Capture the cell that displays the provided text and extract its (x, y) central coordinate. 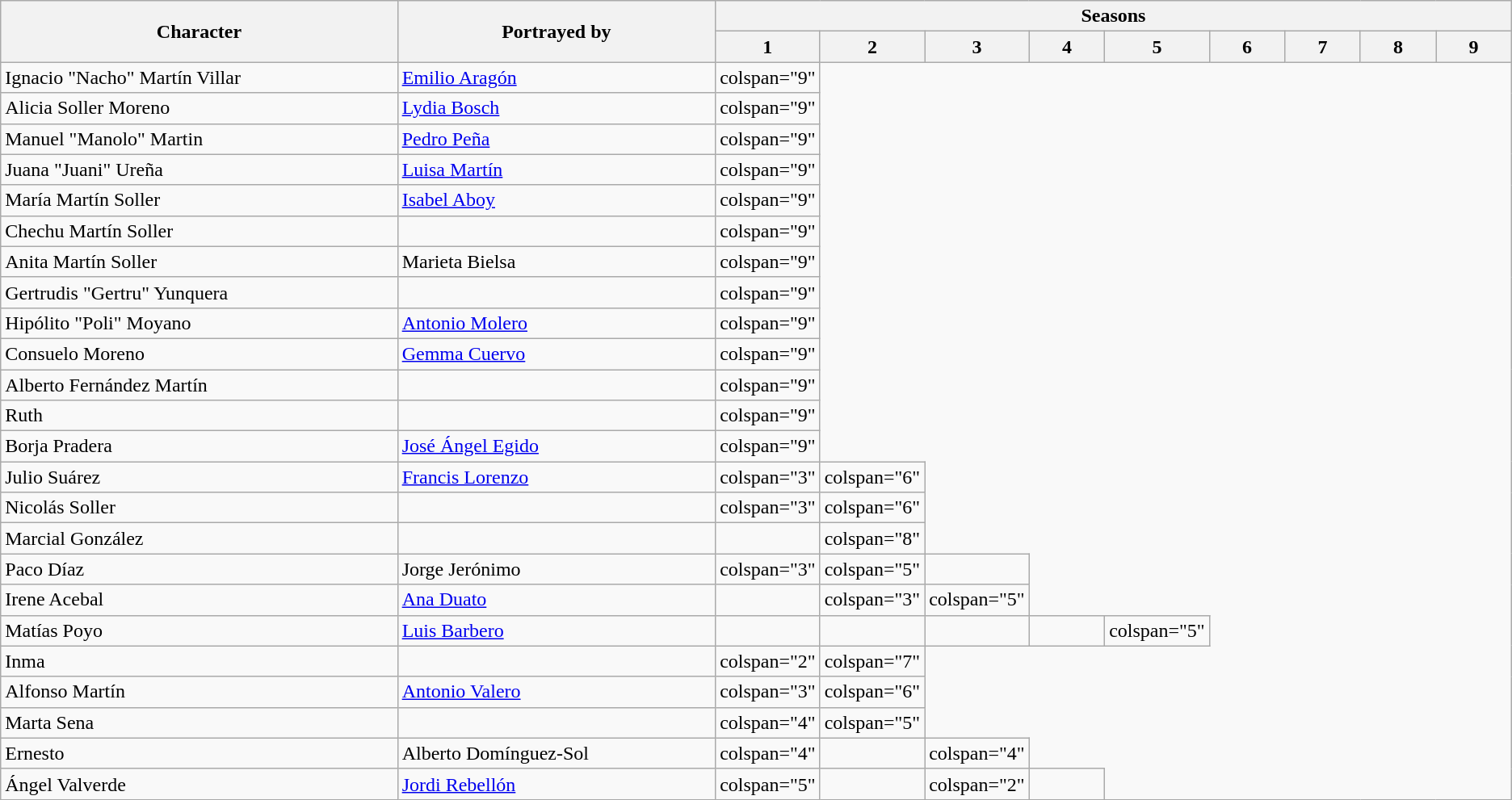
7 (1323, 47)
Consuelo Moreno (199, 354)
Inma (199, 661)
Seasons (1114, 16)
Chechu Martín Soller (199, 231)
Emilio Aragón (556, 77)
1 (768, 47)
colspan="8" (872, 538)
Ángel Valverde (199, 784)
5 (1157, 47)
Gemma Cuervo (556, 354)
Paco Díaz (199, 569)
Marta Sena (199, 723)
Lydia Bosch (556, 108)
Alberto Domínguez-Sol (556, 753)
Julio Suárez (199, 477)
Antonio Valero (556, 692)
6 (1247, 47)
Portrayed by (556, 31)
Ruth (199, 416)
2 (872, 47)
Alicia Soller Moreno (199, 108)
Marieta Bielsa (556, 262)
Character (199, 31)
José Ángel Egido (556, 446)
Hipólito "Poli" Moyano (199, 323)
Luis Barbero (556, 630)
Ignacio "Nacho" Martín Villar (199, 77)
Ana Duato (556, 600)
Jordi Rebellón (556, 784)
8 (1398, 47)
Juana "Juani" Ureña (199, 170)
María Martín Soller (199, 200)
Borja Pradera (199, 446)
Jorge Jerónimo (556, 569)
Ernesto (199, 753)
4 (1067, 47)
Matías Poyo (199, 630)
Irene Acebal (199, 600)
Anita Martín Soller (199, 262)
Gertrudis "Gertru" Yunquera (199, 292)
colspan="7" (872, 661)
Antonio Molero (556, 323)
Alfonso Martín (199, 692)
Nicolás Soller (199, 508)
Alberto Fernández Martín (199, 385)
Isabel Aboy (556, 200)
Manuel "Manolo" Martin (199, 139)
9 (1474, 47)
Marcial González (199, 538)
Pedro Peña (556, 139)
Luisa Martín (556, 170)
3 (977, 47)
Francis Lorenzo (556, 477)
